From the cell containing the given text, extract its center point as (x, y) coordinate. 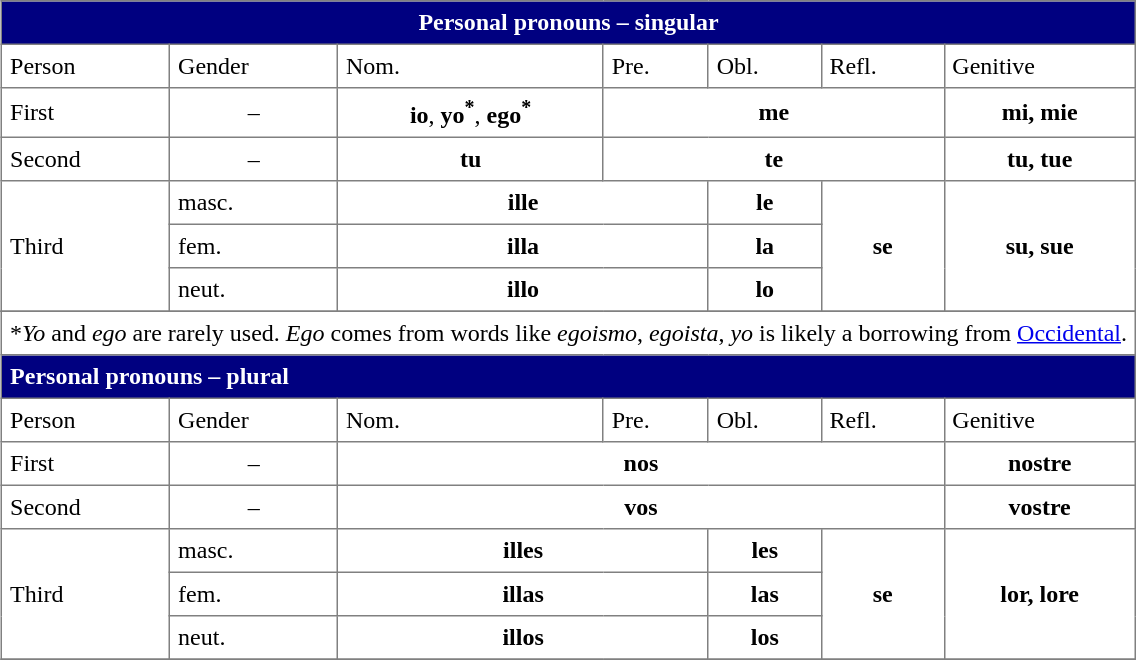
nos (641, 464)
illos (524, 638)
Personal pronouns – plural (568, 377)
tu, tue (1040, 160)
las (764, 595)
*Yo and ego are rarely used. Ego comes from words like egoismo, egoista, yo is likely a borrowing from Occidental. (568, 334)
lo (764, 290)
io, yo*, ego* (471, 113)
los (764, 638)
mi, mie (1040, 113)
le (764, 203)
Personal pronouns – singular (568, 23)
su, sue (1040, 246)
ille (524, 203)
vos (641, 508)
la (764, 247)
illes (524, 551)
nostre (1040, 464)
te (774, 160)
vostre (1040, 508)
me (774, 113)
les (764, 551)
illo (524, 290)
illa (524, 247)
tu (471, 160)
lor, lore (1040, 594)
illas (524, 595)
